For the text-containing cell, return its midpoint in (X, Y) coordinate format. 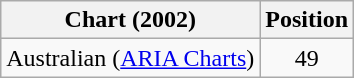
Australian (ARIA Charts) (130, 58)
Chart (2002) (130, 20)
49 (307, 58)
Position (307, 20)
